Provide the (X, Y) coordinate of the cell's center where the given text is located.  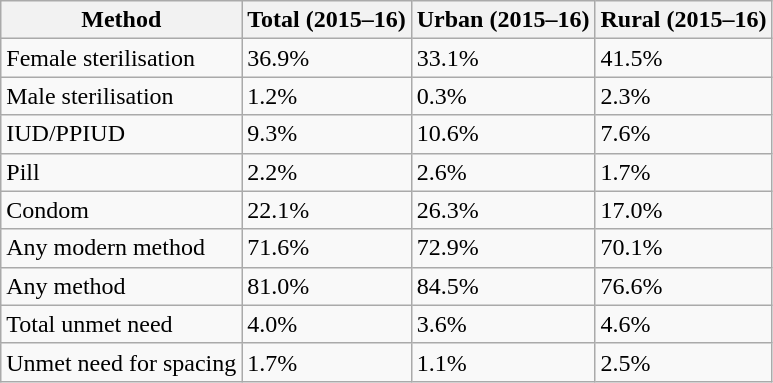
3.6% (503, 324)
26.3% (503, 210)
Condom (122, 210)
2.2% (327, 172)
Any method (122, 286)
Rural (2015–16) (684, 20)
1.1% (503, 362)
Male sterilisation (122, 96)
71.6% (327, 248)
41.5% (684, 58)
Any modern method (122, 248)
1.2% (327, 96)
0.3% (503, 96)
Unmet need for spacing (122, 362)
2.5% (684, 362)
33.1% (503, 58)
7.6% (684, 134)
4.0% (327, 324)
Female sterilisation (122, 58)
84.5% (503, 286)
72.9% (503, 248)
Pill (122, 172)
10.6% (503, 134)
Method (122, 20)
IUD/PPIUD (122, 134)
2.3% (684, 96)
81.0% (327, 286)
22.1% (327, 210)
Urban (2015–16) (503, 20)
2.6% (503, 172)
17.0% (684, 210)
Total (2015–16) (327, 20)
Total unmet need (122, 324)
70.1% (684, 248)
4.6% (684, 324)
76.6% (684, 286)
36.9% (327, 58)
9.3% (327, 134)
